Find where the given text appears and provide that cell's center as (x, y) coordinate. 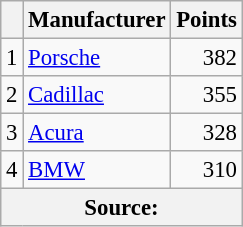
Points (206, 20)
Manufacturer (97, 20)
Acura (97, 133)
4 (12, 170)
Cadillac (97, 95)
382 (206, 58)
3 (12, 133)
Source: (122, 208)
BMW (97, 170)
355 (206, 95)
Porsche (97, 58)
328 (206, 133)
2 (12, 95)
310 (206, 170)
1 (12, 58)
